Pinpoint the cell where the given text exists, returning its (X, Y) midpoint coordinate. 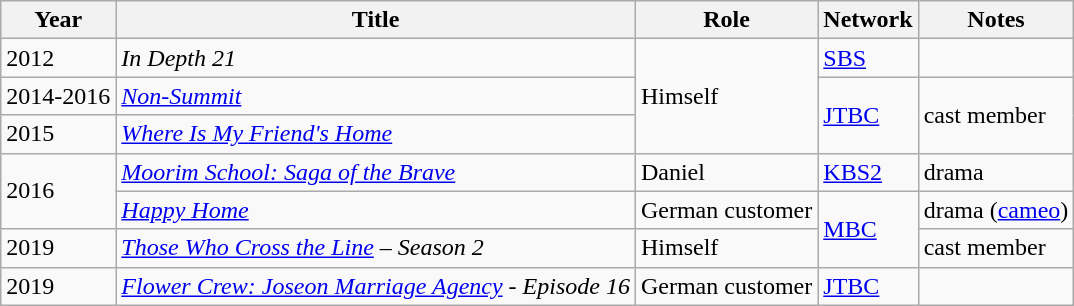
Network (868, 20)
Year (58, 20)
KBS2 (868, 172)
SBS (868, 58)
drama (996, 172)
Moorim School: Saga of the Brave (376, 172)
2014-2016 (58, 96)
Notes (996, 20)
2012 (58, 58)
drama (cameo) (996, 210)
Happy Home (376, 210)
Daniel (726, 172)
2015 (58, 134)
Flower Crew: Joseon Marriage Agency - Episode 16 (376, 286)
MBC (868, 229)
Title (376, 20)
Where Is My Friend's Home (376, 134)
2016 (58, 191)
Non-Summit (376, 96)
In Depth 21 (376, 58)
Role (726, 20)
Those Who Cross the Line – Season 2 (376, 248)
